From the cell containing the given text, extract its center point as [X, Y] coordinate. 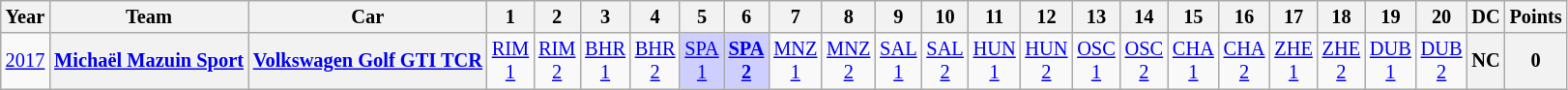
SPA1 [702, 61]
20 [1442, 16]
3 [605, 16]
4 [655, 16]
13 [1096, 16]
7 [795, 16]
HUN1 [995, 61]
ZHE1 [1293, 61]
SPA2 [746, 61]
BHR1 [605, 61]
5 [702, 16]
MNZ1 [795, 61]
16 [1245, 16]
SAL1 [898, 61]
9 [898, 16]
14 [1145, 16]
2 [557, 16]
1 [510, 16]
Michaël Mazuin Sport [149, 61]
RIM1 [510, 61]
6 [746, 16]
SAL2 [944, 61]
15 [1193, 16]
2017 [25, 61]
NC [1485, 61]
Team [149, 16]
Volkswagen Golf GTI TCR [367, 61]
DUB1 [1390, 61]
OSC2 [1145, 61]
17 [1293, 16]
12 [1046, 16]
Points [1536, 16]
OSC1 [1096, 61]
11 [995, 16]
DC [1485, 16]
BHR2 [655, 61]
10 [944, 16]
Year [25, 16]
HUN2 [1046, 61]
DUB2 [1442, 61]
18 [1342, 16]
CHA2 [1245, 61]
ZHE2 [1342, 61]
0 [1536, 61]
CHA1 [1193, 61]
MNZ2 [849, 61]
RIM2 [557, 61]
Car [367, 16]
19 [1390, 16]
8 [849, 16]
